Pinpoint the cell where the given text exists, returning its [X, Y] midpoint coordinate. 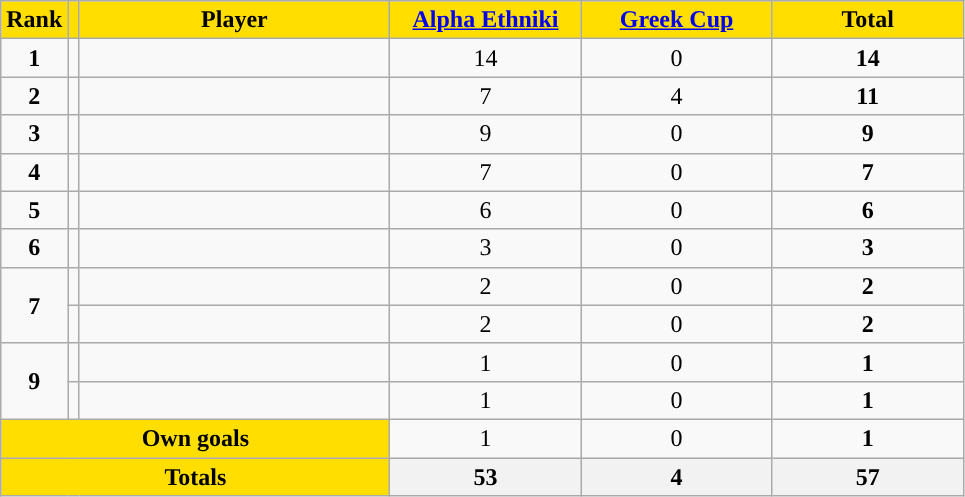
Total [868, 20]
57 [868, 477]
53 [486, 477]
11 [868, 96]
Rank [34, 20]
Totals [196, 477]
Player [234, 20]
5 [34, 210]
Own goals [196, 438]
Alpha Ethniki [486, 20]
Greek Cup [676, 20]
